Scan for the cell matching the given text and deliver its (X, Y) coordinate at center. 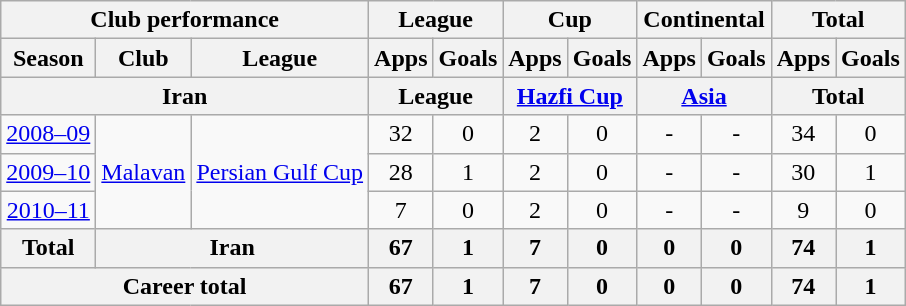
2010–11 (48, 210)
Career total (185, 286)
9 (803, 210)
2009–10 (48, 172)
Persian Gulf Cup (280, 172)
Season (48, 58)
Asia (704, 96)
Continental (704, 20)
Club (144, 58)
Hazfi Cup (570, 96)
2008–09 (48, 134)
30 (803, 172)
Club performance (185, 20)
34 (803, 134)
Malavan (144, 172)
28 (401, 172)
Cup (570, 20)
32 (401, 134)
